From the cell containing the given text, extract its center point as (x, y) coordinate. 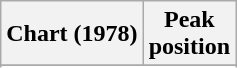
Peakposition (189, 34)
Chart (1978) (72, 34)
